Provide the [X, Y] coordinate of the cell's center where the given text is located.  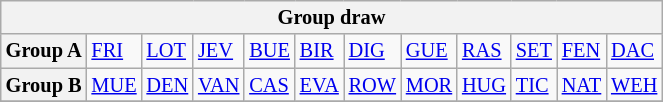
DEN [168, 85]
TIC [534, 85]
FEN [582, 51]
NAT [582, 85]
LOT [168, 51]
Group B [44, 85]
MOR [429, 85]
DAC [634, 51]
DIG [372, 51]
JEV [218, 51]
FRI [114, 51]
EVA [320, 85]
GUE [429, 51]
BIR [320, 51]
Group draw [332, 17]
CAS [269, 85]
BUE [269, 51]
HUG [484, 85]
MUE [114, 85]
SET [534, 51]
RAS [484, 51]
ROW [372, 85]
Group A [44, 51]
WEH [634, 85]
VAN [218, 85]
